Locate the cell with the specified text and output its (x, y) center coordinate. 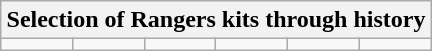
Selection of Rangers kits through history (216, 20)
